Locate the cell with the specified text and output its [X, Y] center coordinate. 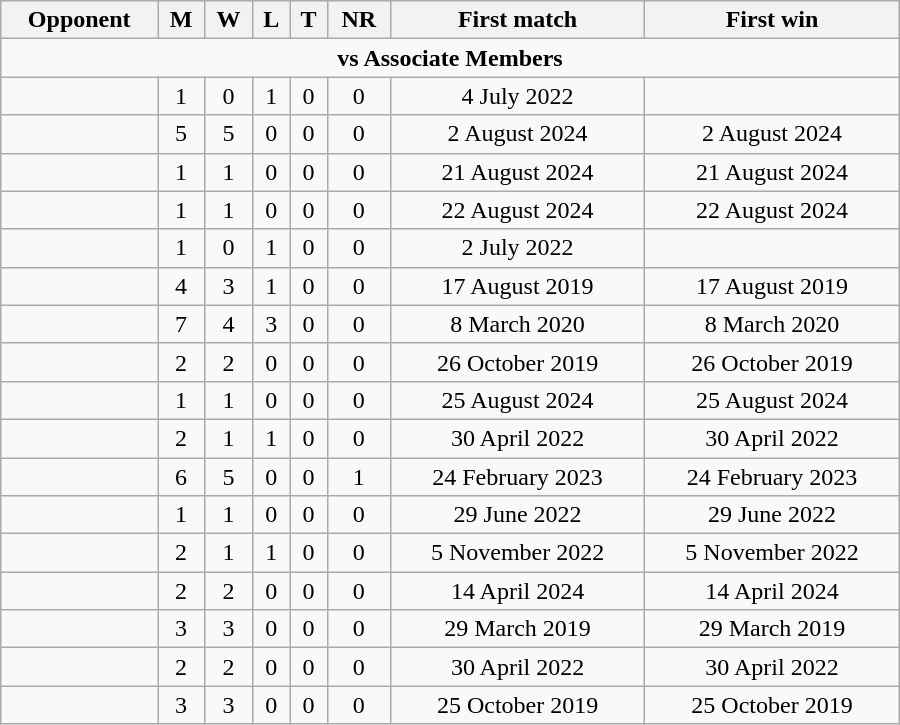
vs Associate Members [450, 58]
L [272, 20]
4 July 2022 [517, 96]
W [228, 20]
M [182, 20]
7 [182, 324]
First match [517, 20]
Opponent [80, 20]
NR [358, 20]
T [308, 20]
6 [182, 477]
First win [772, 20]
2 July 2022 [517, 248]
